Determine the [X, Y] coordinate at the center of the cell enclosing the given text.  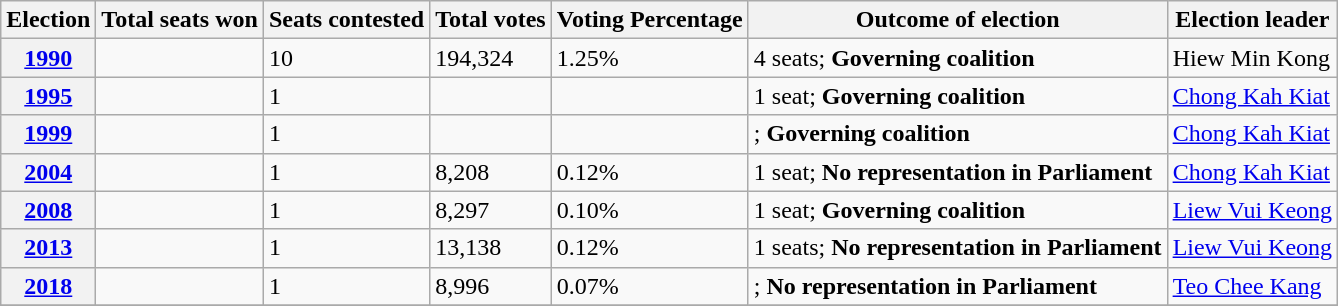
Outcome of election [958, 20]
1 seats; No representation in Parliament [958, 248]
Election [48, 20]
0.07% [650, 286]
1.25% [650, 58]
; Governing coalition [958, 134]
1995 [48, 96]
Seats contested [346, 20]
13,138 [491, 248]
1 seat; No representation in Parliament [958, 172]
1999 [48, 134]
8,297 [491, 210]
2008 [48, 210]
1990 [48, 58]
194,324 [491, 58]
Hiew Min Kong [1252, 58]
2004 [48, 172]
0.10% [650, 210]
2018 [48, 286]
2013 [48, 248]
; No representation in Parliament [958, 286]
Election leader [1252, 20]
Teo Chee Kang [1252, 286]
8,996 [491, 286]
Total seats won [180, 20]
Voting Percentage [650, 20]
4 seats; Governing coalition [958, 58]
Total votes [491, 20]
10 [346, 58]
8,208 [491, 172]
